Return the (X, Y) coordinate for the center point of the cell that contains the specified text.  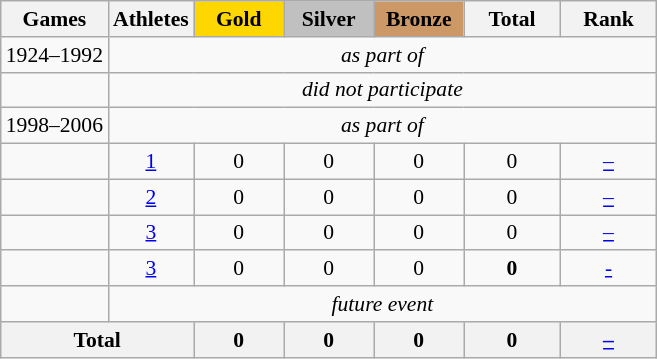
Athletes (151, 19)
- (608, 269)
1 (151, 162)
Silver (329, 19)
2 (151, 197)
Games (54, 19)
Bronze (419, 19)
did not participate (382, 90)
Rank (608, 19)
1998–2006 (54, 126)
Gold (239, 19)
future event (382, 304)
1924–1992 (54, 55)
